Locate the cell with the specified text and output its [X, Y] center coordinate. 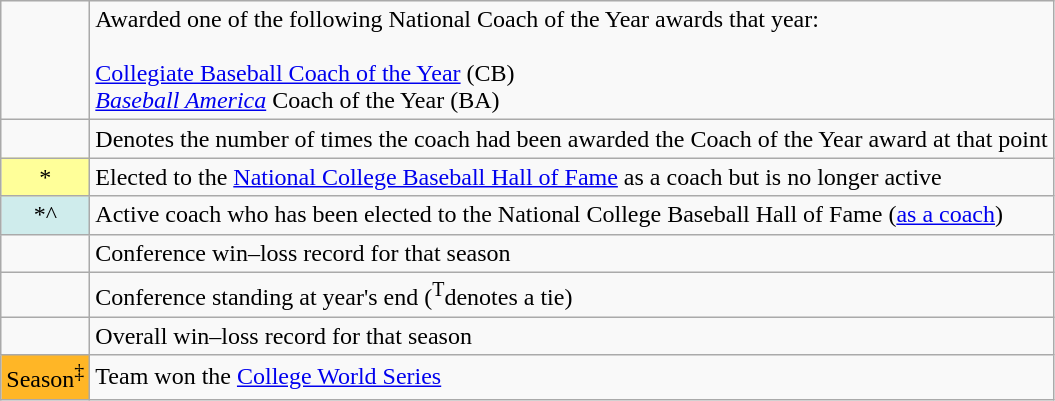
Team won the College World Series [572, 378]
Active coach who has been elected to the National College Baseball Hall of Fame (as a coach) [572, 215]
Elected to the National College Baseball Hall of Fame as a coach but is no longer active [572, 177]
Conference standing at year's end (Tdenotes a tie) [572, 294]
Conference win–loss record for that season [572, 253]
Overall win–loss record for that season [572, 336]
*^ [46, 215]
* [46, 177]
Season‡ [46, 378]
Denotes the number of times the coach had been awarded the Coach of the Year award at that point [572, 139]
